Return the (X, Y) coordinate for the center point of the cell that contains the specified text.  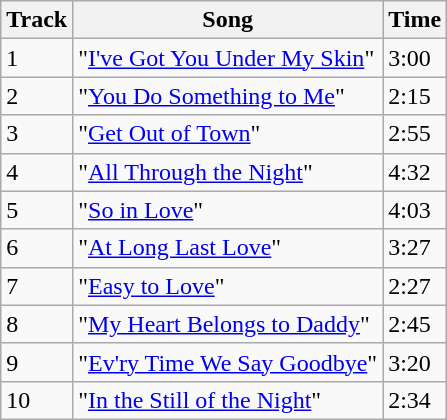
Time (415, 20)
7 (37, 286)
"Ev'ry Time We Say Goodbye" (228, 362)
3 (37, 134)
1 (37, 58)
2:27 (415, 286)
5 (37, 210)
2:34 (415, 400)
10 (37, 400)
6 (37, 248)
2:45 (415, 324)
"In the Still of the Night" (228, 400)
Track (37, 20)
4:03 (415, 210)
9 (37, 362)
Song (228, 20)
3:20 (415, 362)
"Easy to Love" (228, 286)
3:27 (415, 248)
3:00 (415, 58)
"My Heart Belongs to Daddy" (228, 324)
2:55 (415, 134)
"I've Got You Under My Skin" (228, 58)
4:32 (415, 172)
"Get Out of Town" (228, 134)
8 (37, 324)
4 (37, 172)
2 (37, 96)
"You Do Something to Me" (228, 96)
"At Long Last Love" (228, 248)
"So in Love" (228, 210)
2:15 (415, 96)
"All Through the Night" (228, 172)
